Capture the cell that displays the provided text and extract its (X, Y) central coordinate. 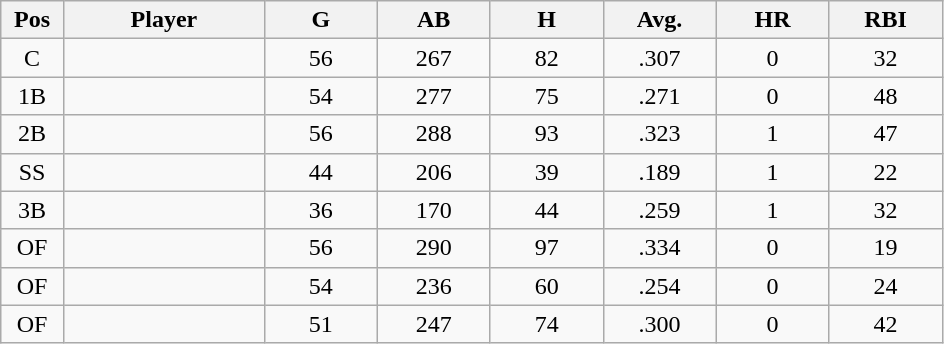
36 (320, 210)
74 (546, 324)
267 (434, 58)
206 (434, 172)
2B (32, 134)
60 (546, 286)
39 (546, 172)
93 (546, 134)
.259 (660, 210)
51 (320, 324)
.300 (660, 324)
19 (886, 248)
48 (886, 96)
.323 (660, 134)
97 (546, 248)
SS (32, 172)
277 (434, 96)
Pos (32, 20)
236 (434, 286)
170 (434, 210)
290 (434, 248)
.189 (660, 172)
AB (434, 20)
H (546, 20)
Player (164, 20)
.307 (660, 58)
3B (32, 210)
75 (546, 96)
Avg. (660, 20)
G (320, 20)
24 (886, 286)
C (32, 58)
RBI (886, 20)
82 (546, 58)
42 (886, 324)
22 (886, 172)
47 (886, 134)
.254 (660, 286)
.271 (660, 96)
HR (772, 20)
288 (434, 134)
247 (434, 324)
.334 (660, 248)
1B (32, 96)
